Scan for the cell matching the given text and deliver its [x, y] coordinate at center. 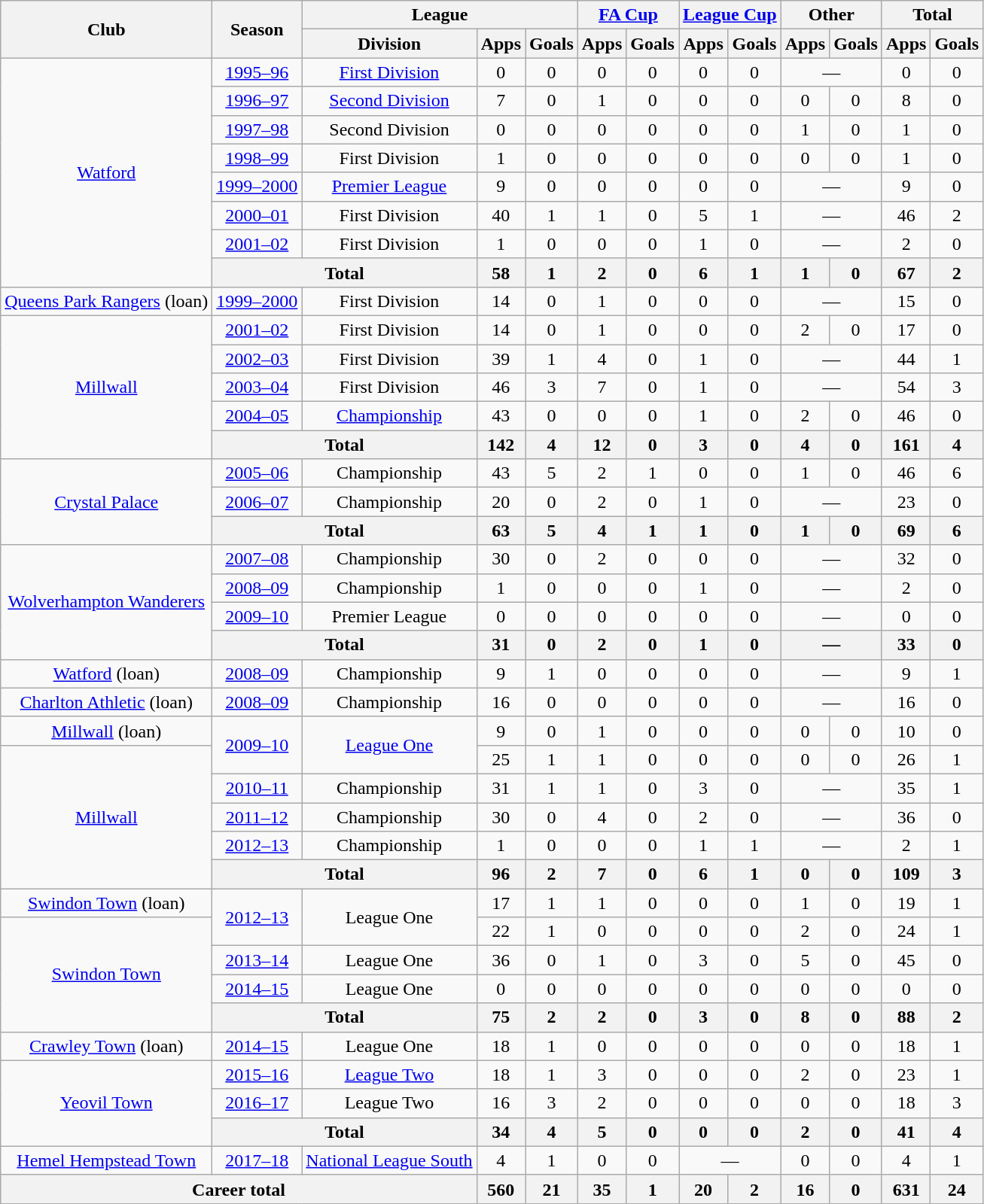
631 [906, 1189]
12 [602, 445]
2006–07 [257, 502]
Millwall (loan) [107, 731]
2002–03 [257, 359]
Division [389, 44]
40 [501, 215]
Swindon Town (loan) [107, 903]
Watford [107, 172]
2004–05 [257, 416]
1996–97 [257, 101]
15 [906, 301]
560 [501, 1189]
Club [107, 29]
67 [906, 272]
2000–01 [257, 215]
88 [906, 1017]
39 [501, 359]
19 [906, 903]
54 [906, 388]
22 [501, 932]
21 [552, 1189]
Hemel Hempstead Town [107, 1160]
Charlton Athletic (loan) [107, 702]
69 [906, 531]
2017–18 [257, 1160]
25 [501, 759]
75 [501, 1017]
Crawley Town (loan) [107, 1046]
2013–14 [257, 960]
Wolverhampton Wanderers [107, 602]
Career total [239, 1189]
32 [906, 559]
League [440, 15]
League Cup [730, 15]
Swindon Town [107, 974]
2007–08 [257, 559]
FA Cup [628, 15]
1998–99 [257, 158]
63 [501, 531]
142 [501, 445]
45 [906, 960]
2011–12 [257, 816]
Crystal Palace [107, 502]
44 [906, 359]
34 [501, 1132]
Yeovil Town [107, 1103]
10 [906, 731]
2003–04 [257, 388]
33 [906, 645]
Queens Park Rangers (loan) [107, 301]
Season [257, 29]
161 [906, 445]
58 [501, 272]
1997–98 [257, 129]
Other [831, 15]
2010–11 [257, 788]
2015–16 [257, 1075]
Watford (loan) [107, 673]
2005–06 [257, 473]
26 [906, 759]
109 [906, 874]
2016–17 [257, 1103]
41 [906, 1132]
96 [501, 874]
1995–96 [257, 72]
National League South [389, 1160]
